Capture the cell that displays the provided text and extract its (X, Y) central coordinate. 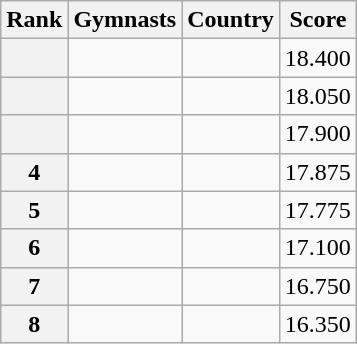
Score (318, 20)
5 (34, 210)
8 (34, 324)
17.775 (318, 210)
17.900 (318, 134)
Rank (34, 20)
6 (34, 248)
7 (34, 286)
4 (34, 172)
16.750 (318, 286)
Gymnasts (125, 20)
18.400 (318, 58)
17.875 (318, 172)
17.100 (318, 248)
Country (231, 20)
18.050 (318, 96)
16.350 (318, 324)
